Scan for the cell matching the given text and deliver its [x, y] coordinate at center. 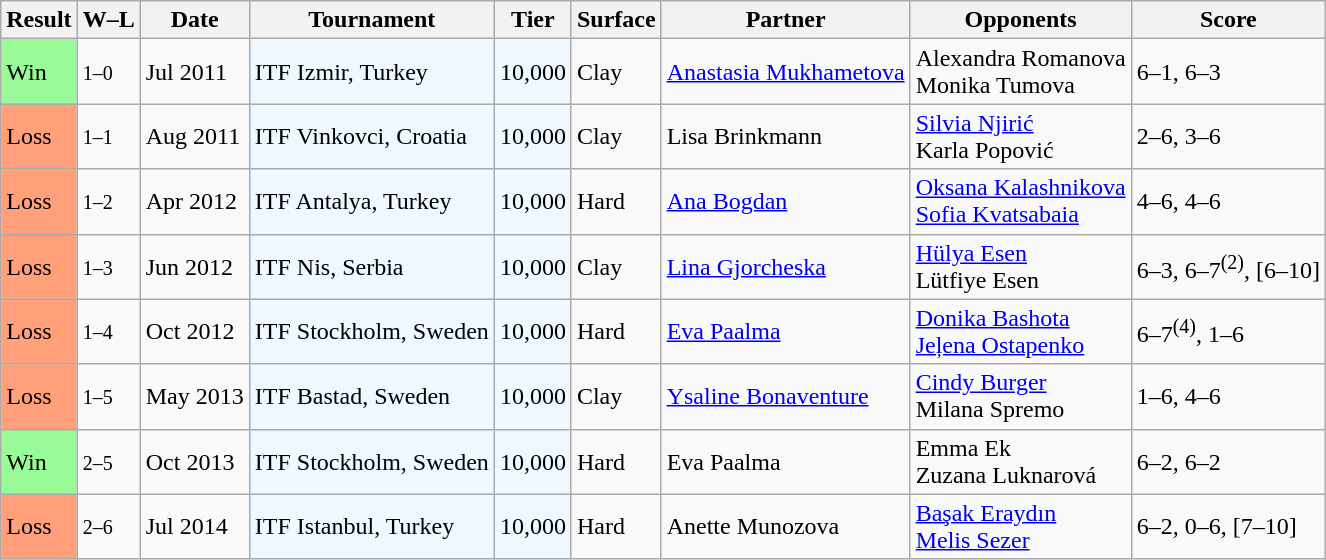
Aug 2011 [194, 136]
Score [1228, 20]
Date [194, 20]
Opponents [1020, 20]
Ysaline Bonaventure [786, 396]
ITF Nis, Serbia [372, 266]
Result [39, 20]
1–6, 4–6 [1228, 396]
ITF Bastad, Sweden [372, 396]
1–0 [108, 72]
1–3 [108, 266]
ITF Istanbul, Turkey [372, 526]
Oksana Kalashnikova Sofia Kvatsabaia [1020, 202]
Ana Bogdan [786, 202]
Jul 2011 [194, 72]
6–7(4), 1–6 [1228, 332]
6–3, 6–7(2), [6–10] [1228, 266]
1–2 [108, 202]
Lina Gjorcheska [786, 266]
Donika Bashota Jeļena Ostapenko [1020, 332]
2–6 [108, 526]
1–5 [108, 396]
Alexandra Romanova Monika Tumova [1020, 72]
Silvia Njirić Karla Popović [1020, 136]
Anette Munozova [786, 526]
Hülya Esen Lütfiye Esen [1020, 266]
ITF Vinkovci, Croatia [372, 136]
2–6, 3–6 [1228, 136]
2–5 [108, 462]
Tournament [372, 20]
Partner [786, 20]
Tier [532, 20]
1–1 [108, 136]
ITF Izmir, Turkey [372, 72]
6–1, 6–3 [1228, 72]
Apr 2012 [194, 202]
Başak Eraydın Melis Sezer [1020, 526]
Anastasia Mukhametova [786, 72]
Jun 2012 [194, 266]
Jul 2014 [194, 526]
Emma Ek Zuzana Luknarová [1020, 462]
Surface [616, 20]
Cindy Burger Milana Spremo [1020, 396]
1–4 [108, 332]
ITF Antalya, Turkey [372, 202]
4–6, 4–6 [1228, 202]
May 2013 [194, 396]
6–2, 0–6, [7–10] [1228, 526]
Oct 2012 [194, 332]
W–L [108, 20]
Oct 2013 [194, 462]
6–2, 6–2 [1228, 462]
Lisa Brinkmann [786, 136]
